Extract the (X, Y) coordinate from the center of the cell holding the provided text.  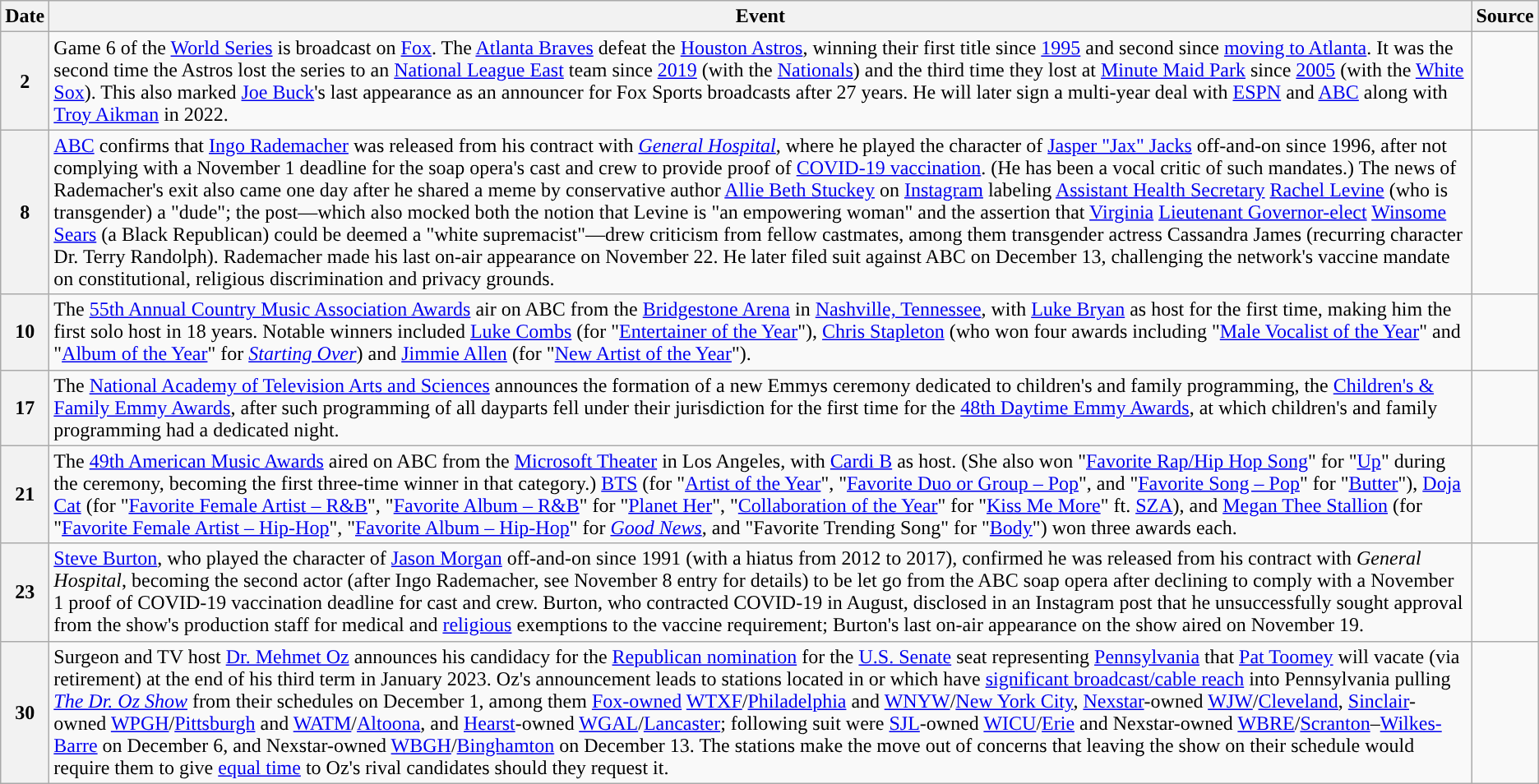
30 (25, 712)
Event (760, 16)
10 (25, 332)
Date (25, 16)
17 (25, 408)
21 (25, 495)
Source (1504, 16)
23 (25, 592)
8 (25, 212)
2 (25, 81)
